Provide the [x, y] coordinate of the cell's center where the given text is located.  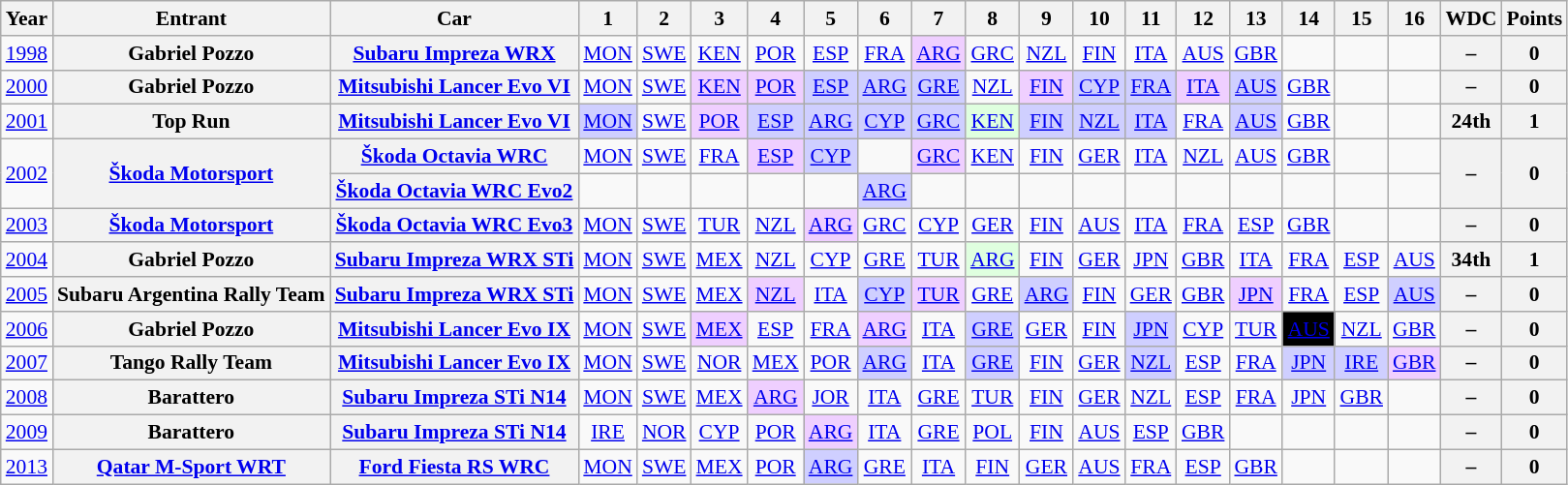
2005 [27, 294]
2001 [27, 122]
2008 [27, 398]
2007 [27, 363]
2009 [27, 433]
Qatar M-Sport WRT [192, 467]
Subaru Argentina Rally Team [192, 294]
JOR [831, 398]
9 [1047, 18]
2013 [27, 467]
Škoda Octavia WRC Evo3 [455, 226]
6 [884, 18]
2000 [27, 87]
Škoda Octavia WRC [455, 157]
Year [27, 18]
7 [938, 18]
3 [720, 18]
2003 [27, 226]
34th [1472, 260]
8 [993, 18]
WDC [1472, 18]
2006 [27, 329]
13 [1255, 18]
4 [776, 18]
2 [664, 18]
11 [1151, 18]
24th [1472, 122]
12 [1203, 18]
1998 [27, 53]
Points [1534, 18]
Ford Fiesta RS WRC [455, 467]
Entrant [192, 18]
16 [1414, 18]
5 [831, 18]
Škoda Octavia WRC Evo2 [455, 191]
14 [1309, 18]
Car [455, 18]
2004 [27, 260]
15 [1362, 18]
10 [1098, 18]
Top Run [192, 122]
Tango Rally Team [192, 363]
POL [993, 433]
2002 [27, 174]
Subaru Impreza WRX [455, 53]
